Locate the cell with the specified text and output its (x, y) center coordinate. 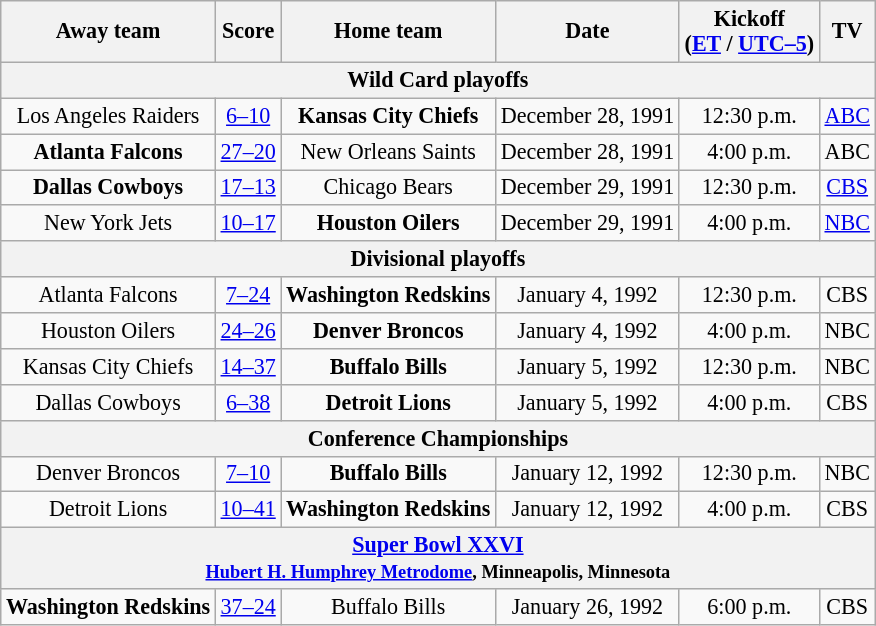
17–13 (248, 187)
37–24 (248, 607)
Date (588, 30)
7–24 (248, 295)
24–26 (248, 330)
Kickoff(ET / UTC–5) (749, 30)
6–38 (248, 402)
New York Jets (108, 223)
Score (248, 30)
TV (847, 30)
Los Angeles Raiders (108, 116)
6:00 p.m. (749, 607)
Conference Championships (438, 438)
Away team (108, 30)
14–37 (248, 366)
Home team (388, 30)
Super Bowl XXVIHubert H. Humphrey Metrodome, Minneapolis, Minnesota (438, 558)
January 26, 1992 (588, 607)
10–41 (248, 510)
Chicago Bears (388, 187)
6–10 (248, 116)
Wild Card playoffs (438, 80)
27–20 (248, 151)
10–17 (248, 223)
New Orleans Saints (388, 151)
7–10 (248, 474)
Divisional playoffs (438, 259)
